From the cell containing the given text, extract its center point as (X, Y) coordinate. 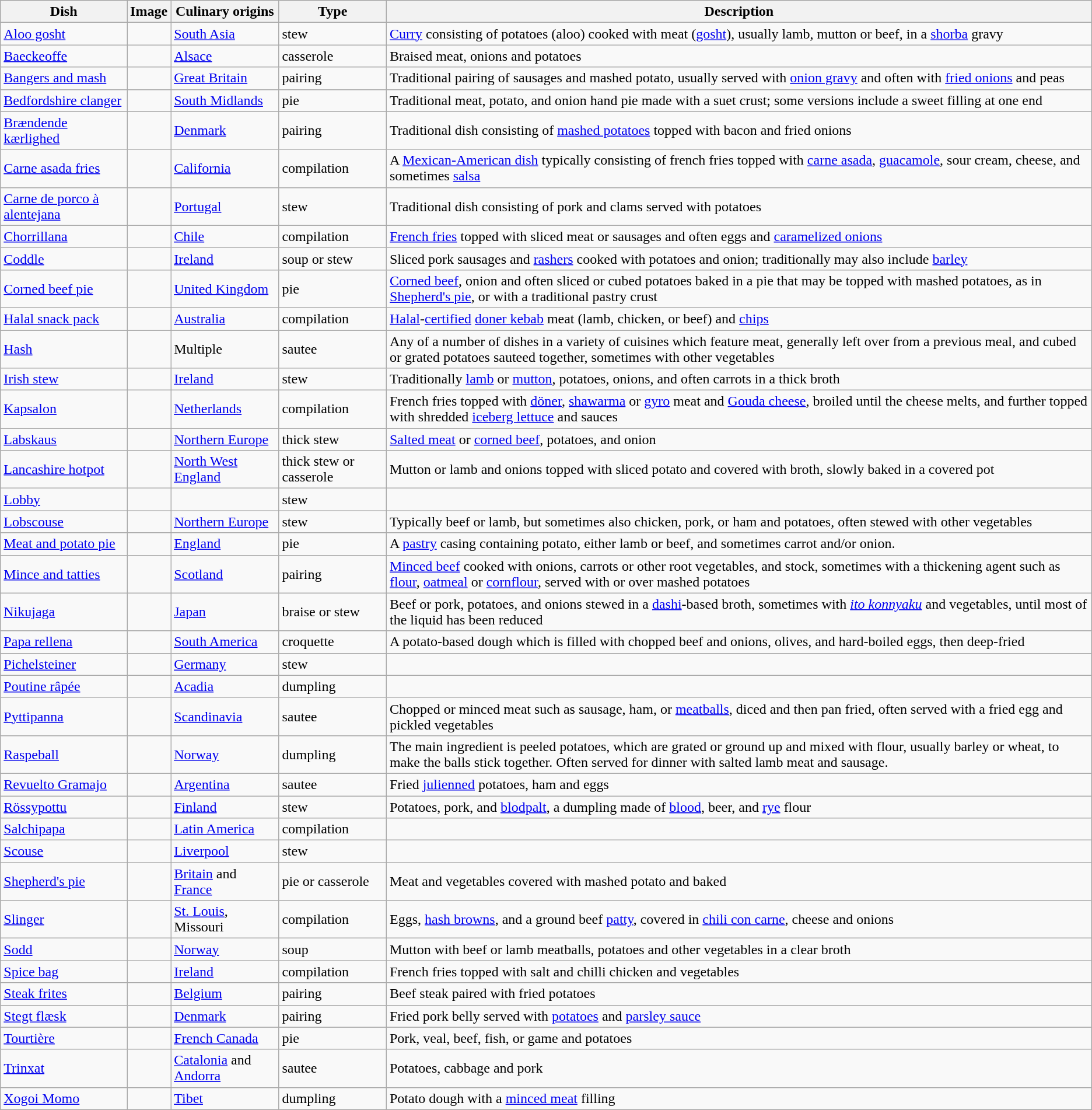
Steak frites (64, 994)
Beef steak paired with fried potatoes (738, 994)
Traditional pairing of sausages and mashed potato, usually served with onion gravy and often with fried onions and peas (738, 78)
Tibet (225, 1098)
Revuelto Gramajo (64, 784)
Kapsalon (64, 410)
French Canada (225, 1038)
Argentina (225, 784)
Typically beef or lamb, but sometimes also chicken, pork, or ham and potatoes, often stewed with other vegetables (738, 522)
Halal snack pack (64, 319)
Pichelsteiner (64, 664)
Scotland (225, 574)
Trinxat (64, 1068)
Fried julienned potatoes, ham and eggs (738, 784)
Meat and potato pie (64, 544)
Liverpool (225, 851)
Scouse (64, 851)
Catalonia and Andorra (225, 1068)
Tourtière (64, 1038)
Traditional dish consisting of mashed potatoes topped with bacon and fried onions (738, 131)
A Mexican-American dish typically consisting of french fries topped with carne asada, guacamole, sour cream, cheese, and sometimes salsa (738, 168)
Bangers and mash (64, 78)
Brændende kærlighed (64, 131)
Curry consisting of potatoes (aloo) cooked with meat (gosht), usually lamb, mutton or beef, in a shorba gravy (738, 34)
Nikujaga (64, 612)
Coddle (64, 259)
Sliced pork sausages and rashers cooked with potatoes and onion; traditionally may also include barley (738, 259)
braise or stew (332, 612)
Labskaus (64, 439)
French fries topped with sliced meat or sausages and often eggs and caramelized onions (738, 236)
Poutine râpée (64, 686)
England (225, 544)
South Asia (225, 34)
Traditional dish consisting of pork and clams served with potatoes (738, 207)
Traditional meat, potato, and onion hand pie made with a suet crust; some versions include a sweet filling at one end (738, 100)
Traditionally lamb or mutton, potatoes, onions, and often carrots in a thick broth (738, 379)
Latin America (225, 829)
Great Britain (225, 78)
Acadia (225, 686)
Potatoes, pork, and blodpalt, a dumpling made of blood, beer, and rye flour (738, 807)
Chorrillana (64, 236)
Shepherd's pie (64, 881)
Portugal (225, 207)
Carne asada fries (64, 168)
thick stew or casserole (332, 469)
Australia (225, 319)
Alsace (225, 56)
Aloo gosht (64, 34)
Description (738, 12)
Eggs, hash browns, and a ground beef patty, covered in chili con carne, cheese and onions (738, 920)
Pork, veal, beef, fish, or game and potatoes (738, 1038)
Lancashire hotpot (64, 469)
Type (332, 12)
soup or stew (332, 259)
South Midlands (225, 100)
Spice bag (64, 972)
California (225, 168)
United Kingdom (225, 288)
Bedfordshire clanger (64, 100)
Potatoes, cabbage and pork (738, 1068)
Lobby (64, 500)
A potato-based dough which is filled with chopped beef and onions, olives, and hard-boiled eggs, then deep-fried (738, 642)
Sodd (64, 950)
Papa rellena (64, 642)
Xogoi Momo (64, 1098)
Stegt flæsk (64, 1016)
Carne de porco à alentejana (64, 207)
Salchipapa (64, 829)
Slinger (64, 920)
croquette (332, 642)
Culinary origins (225, 12)
thick stew (332, 439)
Britain and France (225, 881)
Raspeball (64, 754)
Meat and vegetables covered with mashed potato and baked (738, 881)
Multiple (225, 349)
Corned beef pie (64, 288)
St. Louis, Missouri (225, 920)
pie or casserole (332, 881)
Fried pork belly served with potatoes and parsley sauce (738, 1016)
Scandinavia (225, 717)
soup (332, 950)
Dish (64, 12)
Baeckeoffe (64, 56)
Hash (64, 349)
Japan (225, 612)
Belgium (225, 994)
Salted meat or corned beef, potatoes, and onion (738, 439)
Potato dough with a minced meat filling (738, 1098)
Chopped or minced meat such as sausage, ham, or meatballs, diced and then pan fried, often served with a fried egg and pickled vegetables (738, 717)
Braised meat, onions and potatoes (738, 56)
Pyttipanna (64, 717)
Lobscouse (64, 522)
French fries topped with salt and chilli chicken and vegetables (738, 972)
Irish stew (64, 379)
Mutton or lamb and onions topped with sliced potato and covered with broth, slowly baked in a covered pot (738, 469)
Mince and tatties (64, 574)
North West England (225, 469)
A pastry casing containing potato, either lamb or beef, and sometimes carrot and/or onion. (738, 544)
Netherlands (225, 410)
South America (225, 642)
Finland (225, 807)
Rössypottu (64, 807)
Halal-certified doner kebab meat (lamb, chicken, or beef) and chips (738, 319)
Chile (225, 236)
Mutton with beef or lamb meatballs, potatoes and other vegetables in a clear broth (738, 950)
Image (149, 12)
Germany (225, 664)
casserole (332, 56)
